Scan for the cell matching the given text and deliver its [x, y] coordinate at center. 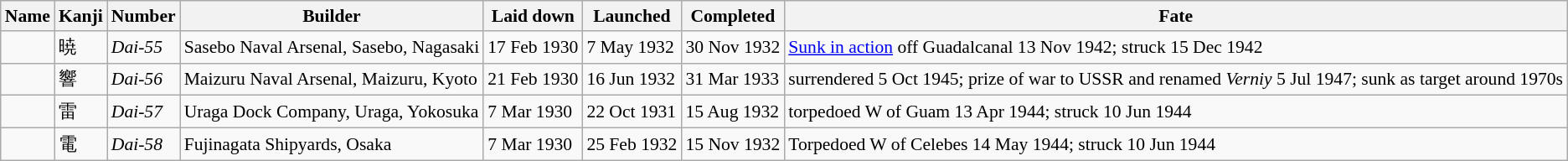
Maizuru Naval Arsenal, Maizuru, Kyoto [332, 79]
31 Mar 1933 [732, 79]
25 Feb 1932 [632, 144]
Uraga Dock Company, Uraga, Yokosuka [332, 112]
7 May 1932 [632, 47]
15 Aug 1932 [732, 112]
17 Feb 1930 [533, 47]
Number [144, 16]
電 [80, 144]
15 Nov 1932 [732, 144]
30 Nov 1932 [732, 47]
Dai-55 [144, 47]
Name [28, 16]
Completed [732, 16]
雷 [80, 112]
Laid down [533, 16]
Dai-57 [144, 112]
Torpedoed W of Celebes 14 May 1944; struck 10 Jun 1944 [1176, 144]
Dai-56 [144, 79]
Builder [332, 16]
Fate [1176, 16]
Kanji [80, 16]
Fujinagata Shipyards, Osaka [332, 144]
Launched [632, 16]
暁 [80, 47]
響 [80, 79]
16 Jun 1932 [632, 79]
Dai-58 [144, 144]
21 Feb 1930 [533, 79]
Sasebo Naval Arsenal, Sasebo, Nagasaki [332, 47]
torpedoed W of Guam 13 Apr 1944; struck 10 Jun 1944 [1176, 112]
surrendered 5 Oct 1945; prize of war to USSR and renamed Verniy 5 Jul 1947; sunk as target around 1970s [1176, 79]
22 Oct 1931 [632, 112]
Sunk in action off Guadalcanal 13 Nov 1942; struck 15 Dec 1942 [1176, 47]
